Provide the [X, Y] coordinate of the cell's center where the given text is located.  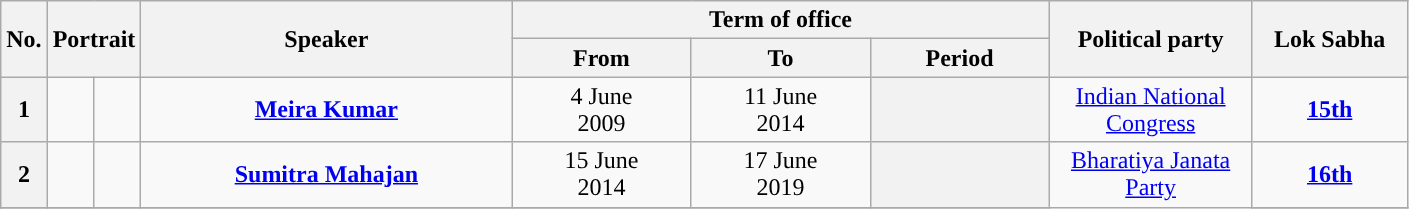
15 June2014 [602, 174]
16th [1330, 174]
Lok Sabha [1330, 39]
Term of office [780, 20]
17 June2019 [780, 174]
To [780, 58]
Speaker [326, 39]
1 [24, 110]
Political party [1150, 39]
15th [1330, 110]
Period [960, 58]
2 [24, 174]
4 June2009 [602, 110]
Portrait [94, 39]
Meira Kumar [326, 110]
11 June2014 [780, 110]
Bharatiya Janata Party [1150, 174]
Sumitra Mahajan [326, 174]
Indian National Congress [1150, 110]
From [602, 58]
No. [24, 39]
